Locate the cell with the specified text and output its (X, Y) center coordinate. 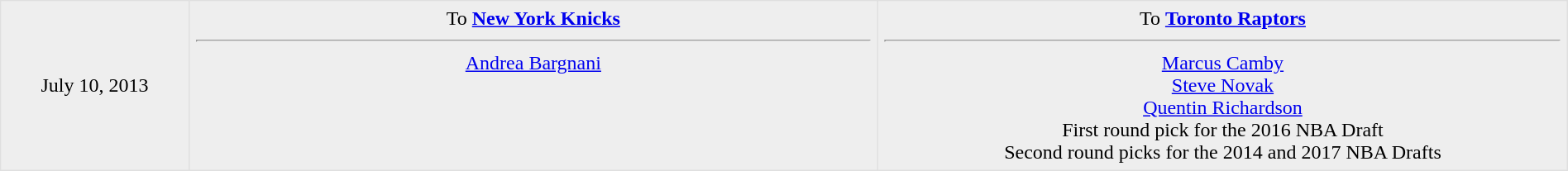
July 10, 2013 (94, 86)
To New York KnicksAndrea Bargnani (533, 86)
To Toronto RaptorsMarcus CambySteve NovakQuentin RichardsonFirst round pick for the 2016 NBA DraftSecond round picks for the 2014 and 2017 NBA Drafts (1223, 86)
